Extract the [x, y] coordinate from the center of the cell holding the provided text.  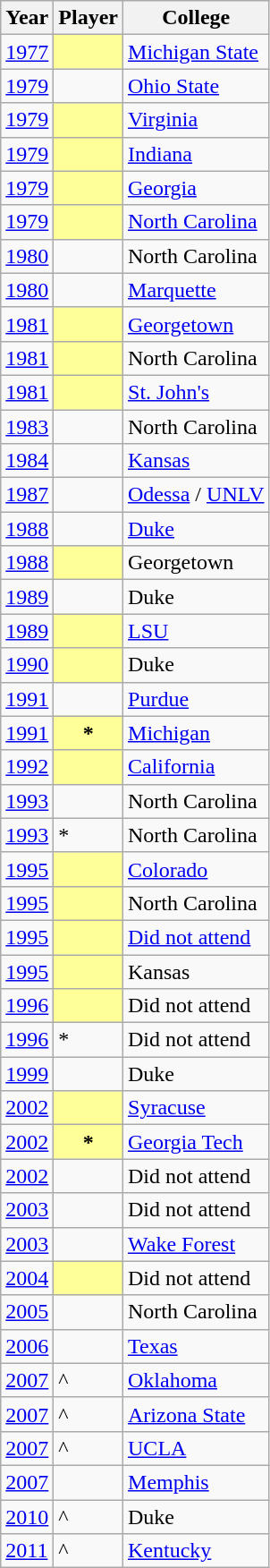
1999 [27, 1074]
Arizona State [197, 1414]
2011 [27, 1551]
1984 [27, 461]
2004 [27, 1278]
Michigan [197, 733]
St. John's [197, 392]
2005 [27, 1312]
Georgia [197, 188]
California [197, 767]
Texas [197, 1346]
Wake Forest [197, 1244]
Oklahoma [197, 1380]
Colorado [197, 869]
1992 [27, 767]
1990 [27, 665]
1987 [27, 495]
Kentucky [197, 1551]
Ohio State [197, 86]
Memphis [197, 1482]
Player [89, 18]
2006 [27, 1346]
UCLA [197, 1448]
Syracuse [197, 1108]
Purdue [197, 699]
Odessa / UNLV [197, 495]
Georgia Tech [197, 1142]
Indiana [197, 154]
1983 [27, 427]
College [197, 18]
Marquette [197, 290]
LSU [197, 631]
1977 [27, 52]
2010 [27, 1517]
Virginia [197, 120]
Michigan State [197, 52]
Year [27, 18]
